Return the (X, Y) coordinate for the center point of the cell that contains the specified text.  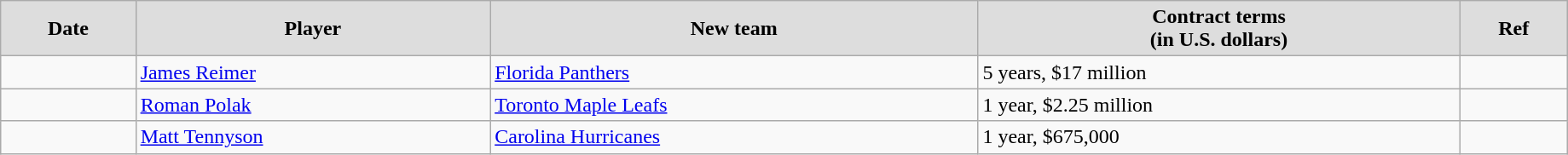
Toronto Maple Leafs (734, 105)
Date (68, 29)
Roman Polak (313, 105)
Florida Panthers (734, 72)
Carolina Hurricanes (734, 137)
1 year, $675,000 (1219, 137)
Contract terms(in U.S. dollars) (1219, 29)
1 year, $2.25 million (1219, 105)
New team (734, 29)
5 years, $17 million (1219, 72)
Ref (1513, 29)
Matt Tennyson (313, 137)
James Reimer (313, 72)
Player (313, 29)
